Detect which cell encompasses the target text, then output its [x, y] center coordinate. 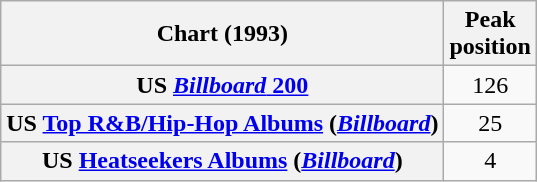
126 [490, 85]
Peak position [490, 34]
25 [490, 123]
4 [490, 161]
US Top R&B/Hip-Hop Albums (Billboard) [222, 123]
US Billboard 200 [222, 85]
US Heatseekers Albums (Billboard) [222, 161]
Chart (1993) [222, 34]
